Return [X, Y] of the center of cell containing provided text 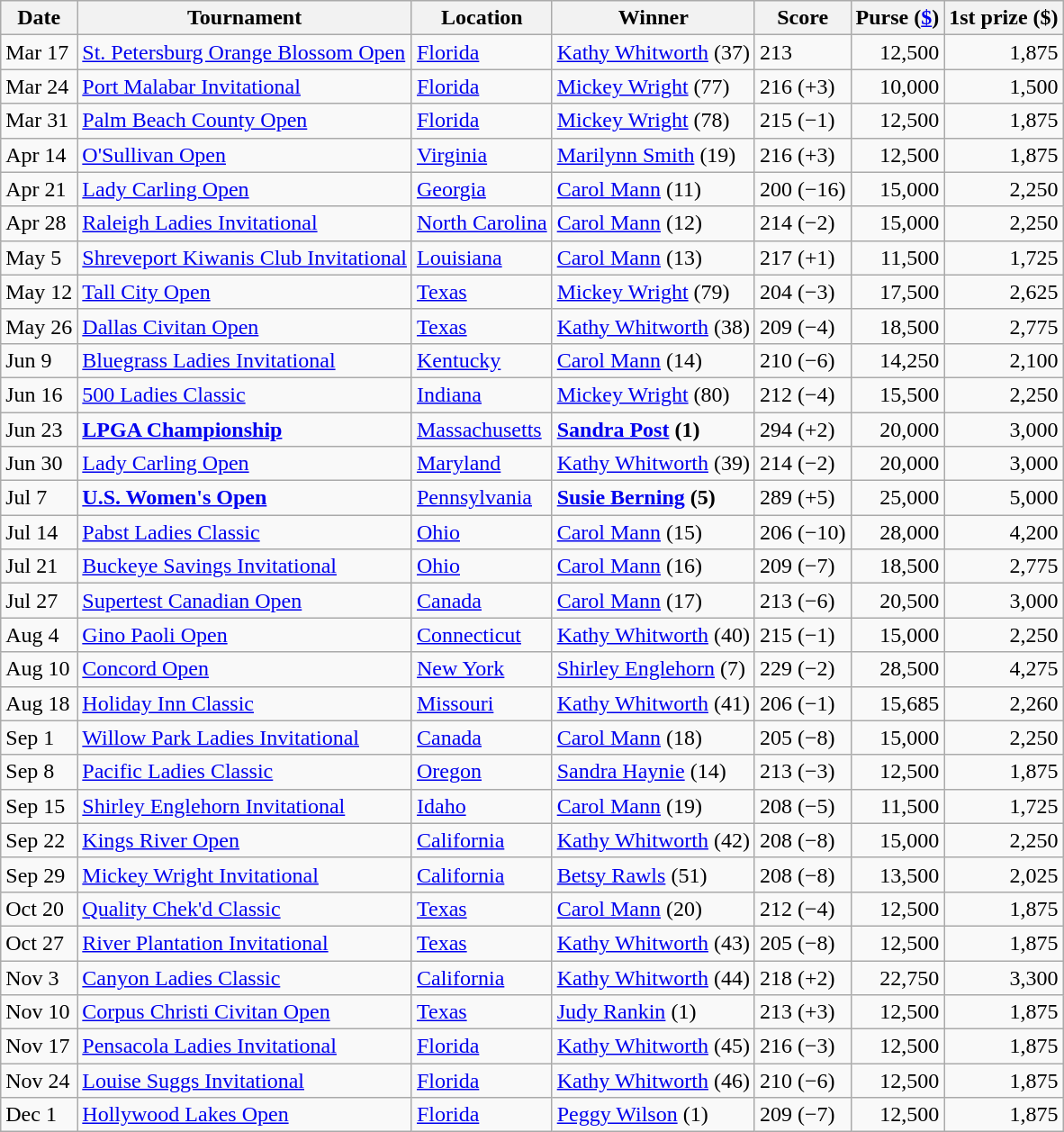
209 (−4) [803, 326]
Maryland [482, 464]
Supertest Canadian Open [245, 601]
Corpus Christi Civitan Open [245, 1012]
14,250 [897, 360]
13,500 [897, 874]
4,275 [1004, 669]
Mar 24 [40, 86]
Marilynn Smith (19) [654, 155]
2,625 [1004, 292]
Judy Rankin (1) [654, 1012]
Jul 21 [40, 566]
Carol Mann (19) [654, 806]
Mickey Wright Invitational [245, 874]
Canyon Ladies Classic [245, 977]
Georgia [482, 189]
217 (+1) [803, 258]
2,260 [1004, 703]
4,200 [1004, 532]
Jun 23 [40, 430]
Jul 14 [40, 532]
213 (−3) [803, 772]
206 (−10) [803, 532]
Dec 1 [40, 1115]
Oregon [482, 772]
Kathy Whitworth (40) [654, 635]
208 (−5) [803, 806]
20,500 [897, 601]
Hollywood Lakes Open [245, 1115]
Kathy Whitworth (41) [654, 703]
Kathy Whitworth (43) [654, 943]
Pabst Ladies Classic [245, 532]
Raleigh Ladies Invitational [245, 223]
17,500 [897, 292]
Date [40, 18]
Gino Paoli Open [245, 635]
Missouri [482, 703]
Mickey Wright (80) [654, 394]
Kathy Whitworth (46) [654, 1081]
218 (+2) [803, 977]
Sandra Haynie (14) [654, 772]
22,750 [897, 977]
Kathy Whitworth (44) [654, 977]
Jul 27 [40, 601]
Sandra Post (1) [654, 430]
Jun 30 [40, 464]
28,500 [897, 669]
Kathy Whitworth (37) [654, 52]
Pennsylvania [482, 498]
213 (+3) [803, 1012]
St. Petersburg Orange Blossom Open [245, 52]
Mar 31 [40, 121]
Nov 3 [40, 977]
Shirley Englehorn Invitational [245, 806]
Sep 22 [40, 840]
2,100 [1004, 360]
Dallas Civitan Open [245, 326]
15,500 [897, 394]
206 (−1) [803, 703]
Carol Mann (12) [654, 223]
LPGA Championship [245, 430]
Carol Mann (16) [654, 566]
River Plantation Invitational [245, 943]
500 Ladies Classic [245, 394]
Sep 15 [40, 806]
Carol Mann (17) [654, 601]
Mar 17 [40, 52]
Tournament [245, 18]
Nov 17 [40, 1046]
May 5 [40, 258]
Oct 27 [40, 943]
5,000 [1004, 498]
U.S. Women's Open [245, 498]
Kathy Whitworth (45) [654, 1046]
Winner [654, 18]
2,025 [1004, 874]
Sep 1 [40, 738]
Aug 10 [40, 669]
204 (−3) [803, 292]
1st prize ($) [1004, 18]
Score [803, 18]
213 [803, 52]
Purse ($) [897, 18]
Louisiana [482, 258]
Shirley Englehorn (7) [654, 669]
Connecticut [482, 635]
Idaho [482, 806]
15,685 [897, 703]
New York [482, 669]
Pacific Ladies Classic [245, 772]
Buckeye Savings Invitational [245, 566]
Concord Open [245, 669]
Apr 28 [40, 223]
10,000 [897, 86]
229 (−2) [803, 669]
Kathy Whitworth (42) [654, 840]
Jul 7 [40, 498]
Nov 24 [40, 1081]
Carol Mann (15) [654, 532]
Quality Chek'd Classic [245, 909]
Jun 16 [40, 394]
Jun 9 [40, 360]
Nov 10 [40, 1012]
Bluegrass Ladies Invitational [245, 360]
200 (−16) [803, 189]
294 (+2) [803, 430]
Carol Mann (14) [654, 360]
North Carolina [482, 223]
Pensacola Ladies Invitational [245, 1046]
Kathy Whitworth (39) [654, 464]
213 (−6) [803, 601]
Sep 8 [40, 772]
Indiana [482, 394]
Oct 20 [40, 909]
Aug 4 [40, 635]
Shreveport Kiwanis Club Invitational [245, 258]
Location [482, 18]
Carol Mann (13) [654, 258]
28,000 [897, 532]
Willow Park Ladies Invitational [245, 738]
Susie Berning (5) [654, 498]
Palm Beach County Open [245, 121]
Mickey Wright (77) [654, 86]
25,000 [897, 498]
Carol Mann (20) [654, 909]
Virginia [482, 155]
O'Sullivan Open [245, 155]
Massachusetts [482, 430]
Mickey Wright (79) [654, 292]
Port Malabar Invitational [245, 86]
3,300 [1004, 977]
Sep 29 [40, 874]
Tall City Open [245, 292]
Apr 14 [40, 155]
Kentucky [482, 360]
Mickey Wright (78) [654, 121]
May 26 [40, 326]
289 (+5) [803, 498]
Kings River Open [245, 840]
Louise Suggs Invitational [245, 1081]
216 (−3) [803, 1046]
Apr 21 [40, 189]
Holiday Inn Classic [245, 703]
1,500 [1004, 86]
Aug 18 [40, 703]
Betsy Rawls (51) [654, 874]
Peggy Wilson (1) [654, 1115]
Carol Mann (11) [654, 189]
May 12 [40, 292]
Kathy Whitworth (38) [654, 326]
Carol Mann (18) [654, 738]
